Identify which cell holds the provided text, then report its (x, y) central coordinate. 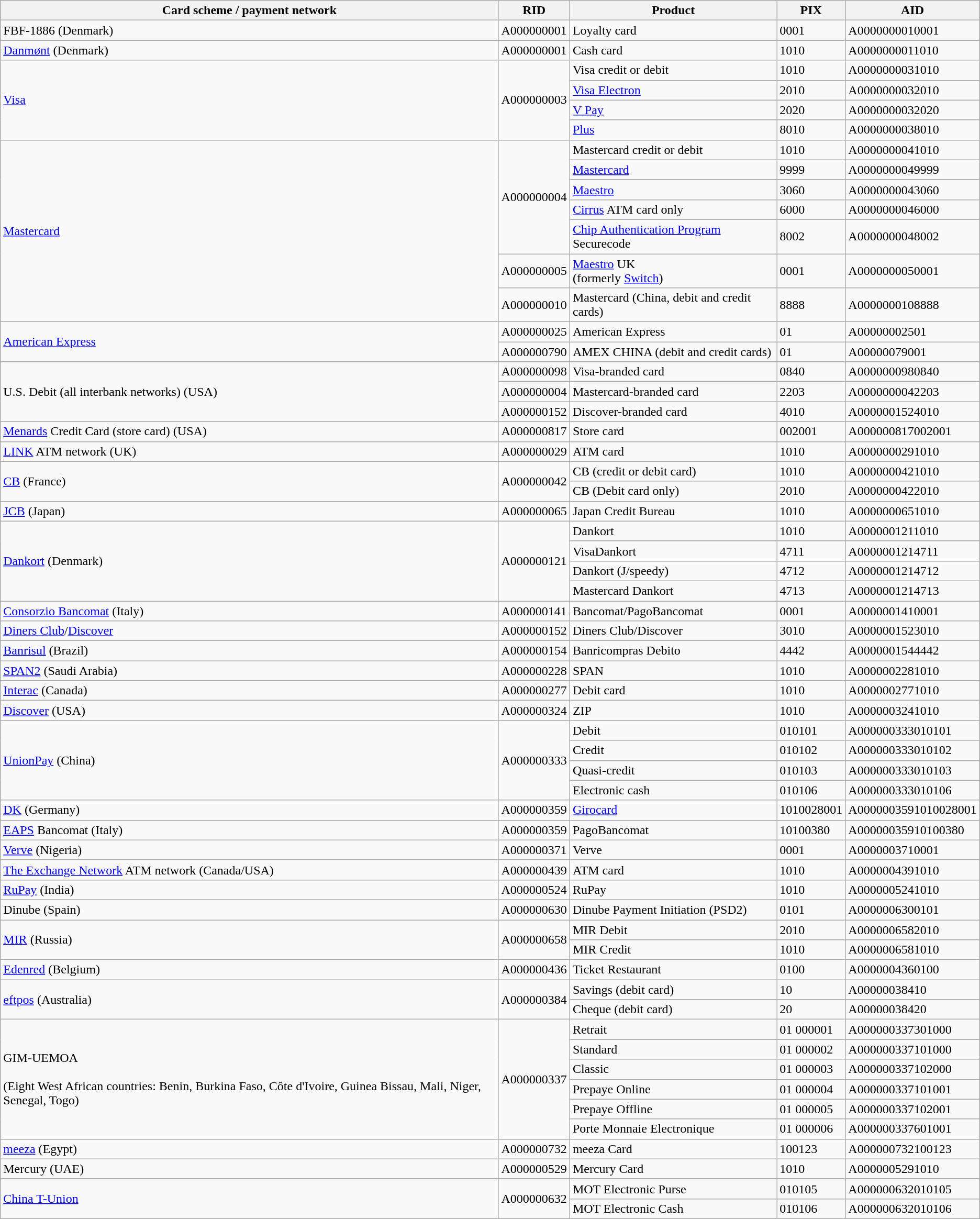
Quasi-credit (673, 770)
A0000000422010 (912, 491)
9999 (811, 170)
Debit (673, 730)
Consorzio Bancomat (Italy) (249, 611)
VisaDankort (673, 551)
Discover-branded card (673, 412)
RID (534, 10)
A0000000043060 (912, 190)
Porte Monnaie Electronique (673, 1129)
Bancomat/PagoBancomat (673, 611)
ZIP (673, 711)
Mercury (UAE) (249, 1169)
A000000337102000 (912, 1069)
A000000632010106 (912, 1209)
A000000010 (534, 305)
01 000004 (811, 1089)
A00000038420 (912, 1010)
A0000000041010 (912, 150)
FBF-1886 (Denmark) (249, 30)
A000000154 (534, 651)
A000000333010103 (912, 770)
A000000790 (534, 352)
A000000228 (534, 671)
A000000333010102 (912, 750)
A00000002501 (912, 332)
A000000005 (534, 270)
V Pay (673, 110)
Prepaye Offline (673, 1109)
Dinube Payment Initiation (PSD2) (673, 910)
01 000006 (811, 1129)
PagoBancomat (673, 830)
A0000006300101 (912, 910)
Danmønt (Denmark) (249, 50)
DK (Germany) (249, 810)
A0000000049999 (912, 170)
Visa (249, 100)
A000000817 (534, 431)
Plus (673, 130)
Interac (Canada) (249, 691)
Cash card (673, 50)
Ticket Restaurant (673, 970)
A000000029 (534, 451)
Classic (673, 1069)
A0000002281010 (912, 671)
Banricompras Debito (673, 651)
4010 (811, 412)
MIR Debit (673, 929)
1010028001 (811, 810)
A000000141 (534, 611)
A0000003591010028001 (912, 810)
Mastercard-branded card (673, 392)
010101 (811, 730)
Store card (673, 431)
A000000529 (534, 1169)
2203 (811, 392)
A0000004391010 (912, 870)
Mastercard credit or debit (673, 150)
A00000035910100380 (912, 830)
A000000337301000 (912, 1029)
U.S. Debit (all interbank networks) (USA) (249, 392)
A0000003241010 (912, 711)
A0000000048002 (912, 237)
A0000001214713 (912, 591)
A000000098 (534, 372)
Loyalty card (673, 30)
01 000001 (811, 1029)
PIX (811, 10)
3010 (811, 631)
8002 (811, 237)
JCB (Japan) (249, 511)
A0000001410001 (912, 611)
4713 (811, 591)
A0000001214712 (912, 571)
CB (Debit card only) (673, 491)
Credit (673, 750)
A0000005291010 (912, 1169)
Card scheme / payment network (249, 10)
A000000333 (534, 760)
Dinube (Spain) (249, 910)
Verve (Nigeria) (249, 850)
Electronic cash (673, 790)
Dankort (J/speedy) (673, 571)
2020 (811, 110)
MOT Electronic Purse (673, 1189)
4442 (811, 651)
Product (673, 10)
A0000000291010 (912, 451)
A0000001524010 (912, 412)
Girocard (673, 810)
3060 (811, 190)
A0000006582010 (912, 929)
20 (811, 1010)
CB (France) (249, 481)
A0000006581010 (912, 950)
Cheque (debit card) (673, 1010)
A000000003 (534, 100)
A0000000980840 (912, 372)
Dankort (673, 531)
A000000337102001 (912, 1109)
MIR (Russia) (249, 939)
010103 (811, 770)
A000000337601001 (912, 1129)
A0000003710001 (912, 850)
0101 (811, 910)
8010 (811, 130)
10100380 (811, 830)
Retrait (673, 1029)
A000000439 (534, 870)
Debit card (673, 691)
Dankort (Denmark) (249, 561)
UnionPay (China) (249, 760)
01 000005 (811, 1109)
A00000079001 (912, 352)
010102 (811, 750)
A000000025 (534, 332)
Menards Credit Card (store card) (USA) (249, 431)
meeza Card (673, 1149)
A000000324 (534, 711)
MIR Credit (673, 950)
Japan Credit Bureau (673, 511)
A000000042 (534, 481)
0840 (811, 372)
Verve (673, 850)
Mastercard Dankort (673, 591)
A0000000032020 (912, 110)
002001 (811, 431)
A000000337 (534, 1079)
4712 (811, 571)
A000000337101000 (912, 1049)
A000000436 (534, 970)
SPAN2 (Saudi Arabia) (249, 671)
A000000817002001 (912, 431)
A000000524 (534, 890)
10 (811, 990)
4711 (811, 551)
Maestro UK(formerly Switch) (673, 270)
A0000000108888 (912, 305)
Cirrus ATM card only (673, 209)
Maestro (673, 190)
100123 (811, 1149)
A0000001544442 (912, 651)
Savings (debit card) (673, 990)
Chip Authentication Program Securecode (673, 237)
A000000337101001 (912, 1089)
Standard (673, 1049)
Mercury Card (673, 1169)
LINK ATM network (UK) (249, 451)
Edenred (Belgium) (249, 970)
CB (credit or debit card) (673, 471)
A000000277 (534, 691)
A000000632 (534, 1199)
eftpos (Australia) (249, 1000)
A000000333010101 (912, 730)
A000000632010105 (912, 1189)
meeza (Egypt) (249, 1149)
8888 (811, 305)
The Exchange Network ATM network (Canada/USA) (249, 870)
SPAN (673, 671)
AMEX CHINA (debit and credit cards) (673, 352)
A000000121 (534, 561)
A0000002771010 (912, 691)
A000000630 (534, 910)
AID (912, 10)
Visa Electron (673, 90)
China T-Union (249, 1199)
RuPay (India) (249, 890)
01 000002 (811, 1049)
A000000384 (534, 1000)
A0000005241010 (912, 890)
A0000000011010 (912, 50)
A0000001211010 (912, 531)
A000000065 (534, 511)
Visa-branded card (673, 372)
MOT Electronic Cash (673, 1209)
A0000001523010 (912, 631)
A0000000050001 (912, 270)
A000000658 (534, 939)
A00000038410 (912, 990)
RuPay (673, 890)
A0000000421010 (912, 471)
A000000732 (534, 1149)
A0000000651010 (912, 511)
A0000000031010 (912, 70)
A0000001214711 (912, 551)
A0000000010001 (912, 30)
010105 (811, 1189)
A0000000038010 (912, 130)
A0000000046000 (912, 209)
Visa credit or debit (673, 70)
Banrisul (Brazil) (249, 651)
A0000000032010 (912, 90)
6000 (811, 209)
0100 (811, 970)
Prepaye Online (673, 1089)
A000000732100123 (912, 1149)
Mastercard (China, debit and credit cards) (673, 305)
EAPS Bancomat (Italy) (249, 830)
A000000371 (534, 850)
A000000333010106 (912, 790)
01 000003 (811, 1069)
GIM-UEMOA(Eight West African countries: Benin, Burkina Faso, Côte d'Ivoire, Guinea Bissau, Mali, Niger, Senegal, Togo) (249, 1079)
A0000004360100 (912, 970)
A0000000042203 (912, 392)
Discover (USA) (249, 711)
